Detect which cell encompasses the target text, then output its [X, Y] center coordinate. 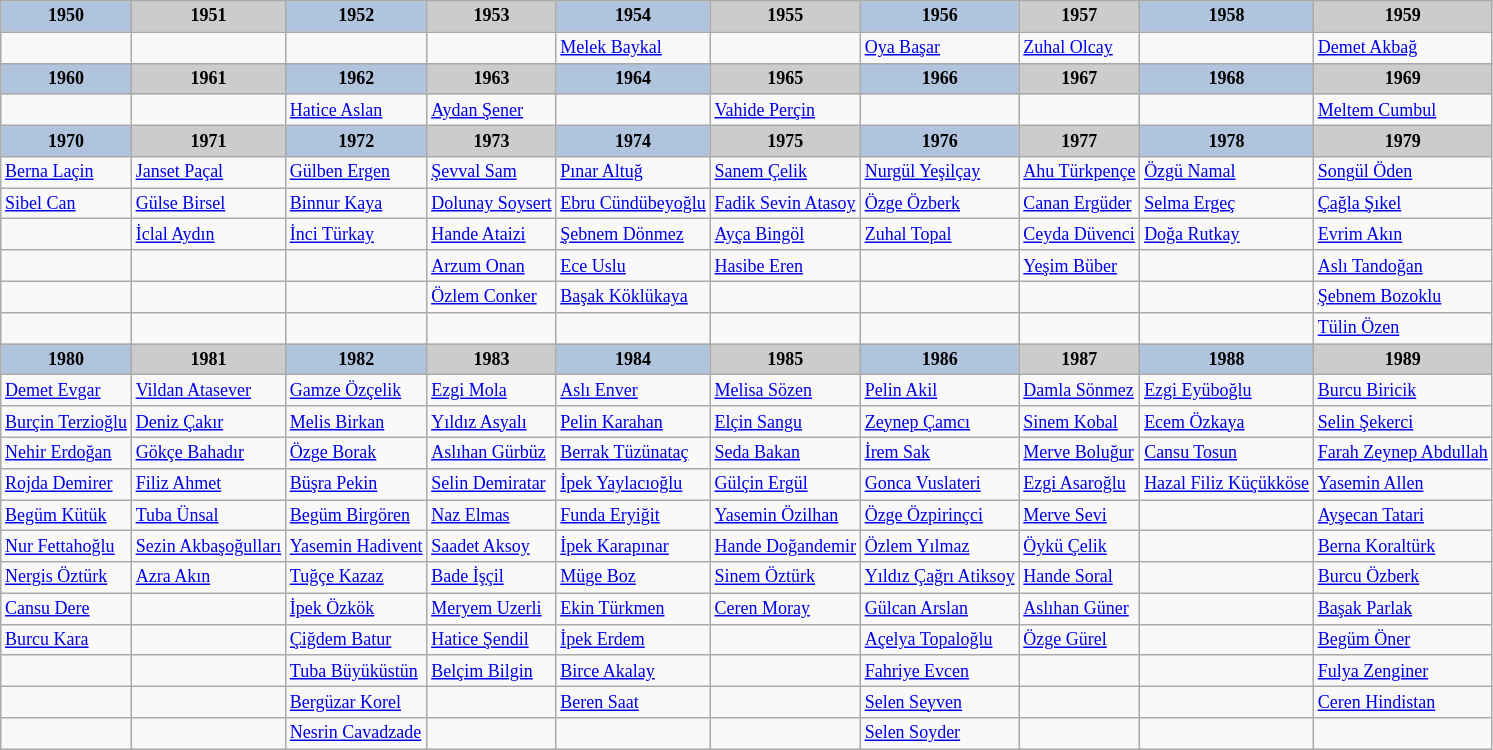
Saadet Aksoy [492, 546]
Nurgül Yeşilçay [940, 172]
İclal Aydın [208, 234]
Beren Saat [633, 702]
Selma Ergeç [1227, 204]
Özge Özpirinçci [940, 516]
Gülben Ergen [356, 172]
Gonca Vuslateri [940, 484]
İnci Türkay [356, 234]
Ekin Türkmen [633, 608]
Gökçe Bahadır [208, 452]
Büşra Pekin [356, 484]
Melis Birkan [356, 422]
1974 [633, 140]
Yasemin Hadivent [356, 546]
Sezin Akbaşoğulları [208, 546]
Hatice Aslan [356, 110]
İpek Özkök [356, 608]
1952 [356, 16]
Müge Boz [633, 578]
Ahu Türkpençe [1080, 172]
Özge Borak [356, 452]
Demet Evgar [66, 390]
1980 [66, 360]
Ezgi Asaroğlu [1080, 484]
Gülcan Arslan [940, 608]
1984 [633, 360]
Şebnem Dönmez [633, 234]
Bade İşçil [492, 578]
Begüm Birgören [356, 516]
Burcu Özberk [1402, 578]
Yeşim Büber [1080, 266]
Nergis Öztürk [66, 578]
1950 [66, 16]
Ecem Özkaya [1227, 422]
Gülse Birsel [208, 204]
1973 [492, 140]
Pelin Karahan [633, 422]
İpek Karapınar [633, 546]
1968 [1227, 78]
Naz Elmas [492, 516]
İpek Yaylacıoğlu [633, 484]
Hande Doğandemir [785, 546]
Çiğdem Batur [356, 640]
Doğa Rutkay [1227, 234]
Canan Ergüder [1080, 204]
Aslıhan Gürbüz [492, 452]
Ayça Bingöl [785, 234]
Seda Bakan [785, 452]
Başak Köklükaya [633, 296]
Meryem Uzerli [492, 608]
Ceyda Düvenci [1080, 234]
Hasibe Eren [785, 266]
Vildan Atasever [208, 390]
1959 [1402, 16]
Tuğçe Kazaz [356, 578]
Fulya Zenginer [1402, 670]
1976 [940, 140]
1953 [492, 16]
1958 [1227, 16]
Meltem Cumbul [1402, 110]
1957 [1080, 16]
1986 [940, 360]
Binnur Kaya [356, 204]
1960 [66, 78]
1988 [1227, 360]
1985 [785, 360]
Janset Paçal [208, 172]
Songül Öden [1402, 172]
1965 [785, 78]
Ebru Cündübeyoğlu [633, 204]
Öykü Çelik [1080, 546]
Şebnem Bozoklu [1402, 296]
Cansu Tosun [1227, 452]
1956 [940, 16]
Hazal Filiz Küçükköse [1227, 484]
1977 [1080, 140]
Şevval Sam [492, 172]
1970 [66, 140]
Nesrin Cavadzade [356, 734]
Özlem Conker [492, 296]
Özgü Namal [1227, 172]
Sanem Çelik [785, 172]
1966 [940, 78]
Pelin Akil [940, 390]
Funda Eryiğit [633, 516]
Fahriye Evcen [940, 670]
Sibel Can [66, 204]
Fadik Sevin Atasoy [785, 204]
Yasemin Özilhan [785, 516]
Hande Ataizi [492, 234]
Başak Parlak [1402, 608]
Gamze Özçelik [356, 390]
Belçim Bilgin [492, 670]
1961 [208, 78]
Elçin Sangu [785, 422]
Aslı Enver [633, 390]
Melek Baykal [633, 48]
Çağla Şıkel [1402, 204]
1972 [356, 140]
Merve Boluğur [1080, 452]
1975 [785, 140]
Gülçin Ergül [785, 484]
1979 [1402, 140]
Sinem Öztürk [785, 578]
Nehir Erdoğan [66, 452]
Selen Seyven [940, 702]
Burçin Terzioğlu [66, 422]
Ayşecan Tatari [1402, 516]
Berrak Tüzünataç [633, 452]
Pınar Altuğ [633, 172]
1982 [356, 360]
Tuba Büyüküstün [356, 670]
Tuba Ünsal [208, 516]
Özge Özberk [940, 204]
Berna Laçin [66, 172]
Damla Sönmez [1080, 390]
Demet Akbağ [1402, 48]
1987 [1080, 360]
Açelya Topaloğlu [940, 640]
Nur Fettahoğlu [66, 546]
1967 [1080, 78]
Burcu Kara [66, 640]
1978 [1227, 140]
Ezgi Mola [492, 390]
1971 [208, 140]
Sinem Kobal [1080, 422]
1989 [1402, 360]
1981 [208, 360]
Azra Akın [208, 578]
Aslı Tandoğan [1402, 266]
1962 [356, 78]
Selin Demiratar [492, 484]
Ceren Hindistan [1402, 702]
Yıldız Asyalı [492, 422]
Hande Soral [1080, 578]
Özge Gürel [1080, 640]
Dolunay Soysert [492, 204]
Yıldız Çağrı Atiksoy [940, 578]
Farah Zeynep Abdullah [1402, 452]
Hatice Şendil [492, 640]
Zeynep Çamcı [940, 422]
1963 [492, 78]
Ezgi Eyüboğlu [1227, 390]
1964 [633, 78]
Berna Koraltürk [1402, 546]
Begüm Öner [1402, 640]
Oya Başar [940, 48]
Begüm Kütük [66, 516]
1969 [1402, 78]
Burcu Biricik [1402, 390]
Yasemin Allen [1402, 484]
Vahide Perçin [785, 110]
Birce Akalay [633, 670]
1951 [208, 16]
Zuhal Topal [940, 234]
Tülin Özen [1402, 328]
Rojda Demirer [66, 484]
Merve Sevi [1080, 516]
Cansu Dere [66, 608]
Evrim Akın [1402, 234]
Ece Uslu [633, 266]
Özlem Yılmaz [940, 546]
Aslıhan Güner [1080, 608]
İpek Erdem [633, 640]
Filiz Ahmet [208, 484]
Bergüzar Korel [356, 702]
Deniz Çakır [208, 422]
Melisa Sözen [785, 390]
1955 [785, 16]
Selen Soyder [940, 734]
Aydan Şener [492, 110]
Ceren Moray [785, 608]
1954 [633, 16]
İrem Sak [940, 452]
Selin Şekerci [1402, 422]
Arzum Onan [492, 266]
Zuhal Olcay [1080, 48]
1983 [492, 360]
